Determine the (X, Y) coordinate at the center of the cell enclosing the given text.  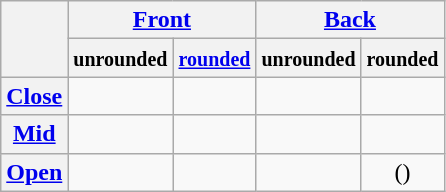
Back (350, 20)
Mid (34, 134)
Close (34, 96)
Front (162, 20)
Open (34, 172)
() (402, 172)
